Identify which cell holds the provided text, then report its [X, Y] central coordinate. 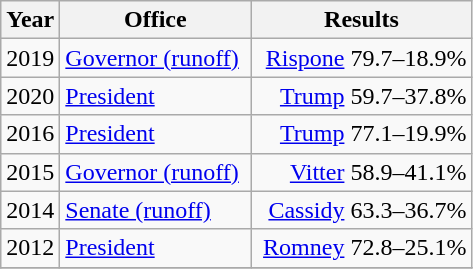
Trump 59.7–37.8% [362, 96]
2014 [30, 210]
Romney 72.8–25.1% [362, 248]
Rispone 79.7–18.9% [362, 58]
Trump 77.1–19.9% [362, 134]
2019 [30, 58]
Results [362, 20]
2020 [30, 96]
Year [30, 20]
Senate (runoff) [156, 210]
2016 [30, 134]
2012 [30, 248]
Cassidy 63.3–36.7% [362, 210]
Office [156, 20]
2015 [30, 172]
Vitter 58.9–41.1% [362, 172]
